Return (x, y) of the center of cell containing provided text 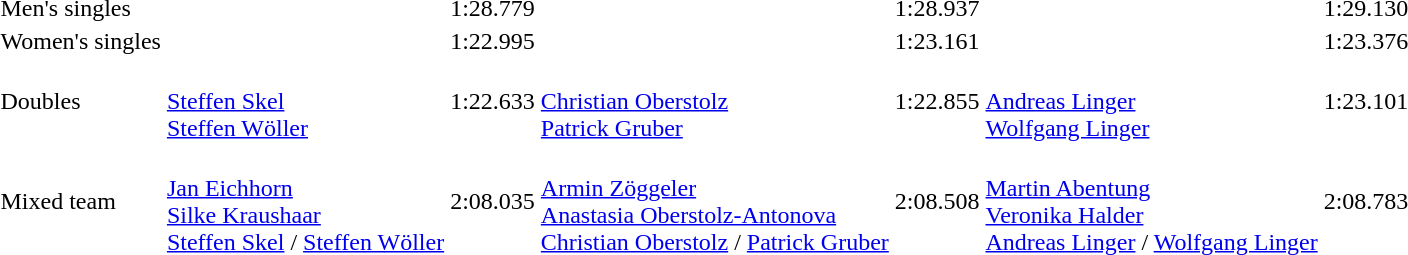
1:23.161 (937, 41)
1:22.855 (937, 101)
Christian OberstolzPatrick Gruber (714, 101)
Steffen SkelSteffen Wöller (305, 101)
Andreas LingerWolfgang Linger (1152, 101)
1:22.995 (493, 41)
1:22.633 (493, 101)
